From the cell containing the given text, extract its center point as (x, y) coordinate. 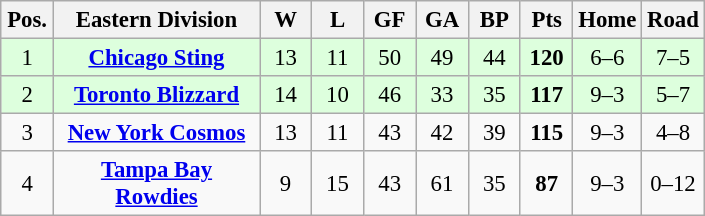
W (286, 20)
4 (28, 184)
GA (442, 20)
61 (442, 184)
0–12 (674, 184)
10 (338, 95)
Toronto Blizzard (156, 95)
1 (28, 58)
BP (494, 20)
46 (389, 95)
49 (442, 58)
117 (546, 95)
Pos. (28, 20)
5–7 (674, 95)
6–6 (608, 58)
115 (546, 133)
15 (338, 184)
14 (286, 95)
L (338, 20)
50 (389, 58)
7–5 (674, 58)
44 (494, 58)
3 (28, 133)
120 (546, 58)
2 (28, 95)
Tampa Bay Rowdies (156, 184)
New York Cosmos (156, 133)
Chicago Sting (156, 58)
GF (389, 20)
Home (608, 20)
9 (286, 184)
42 (442, 133)
4–8 (674, 133)
Eastern Division (156, 20)
33 (442, 95)
Road (674, 20)
39 (494, 133)
Pts (546, 20)
87 (546, 184)
